Determine the (x, y) coordinate at the center of the cell enclosing the given text.  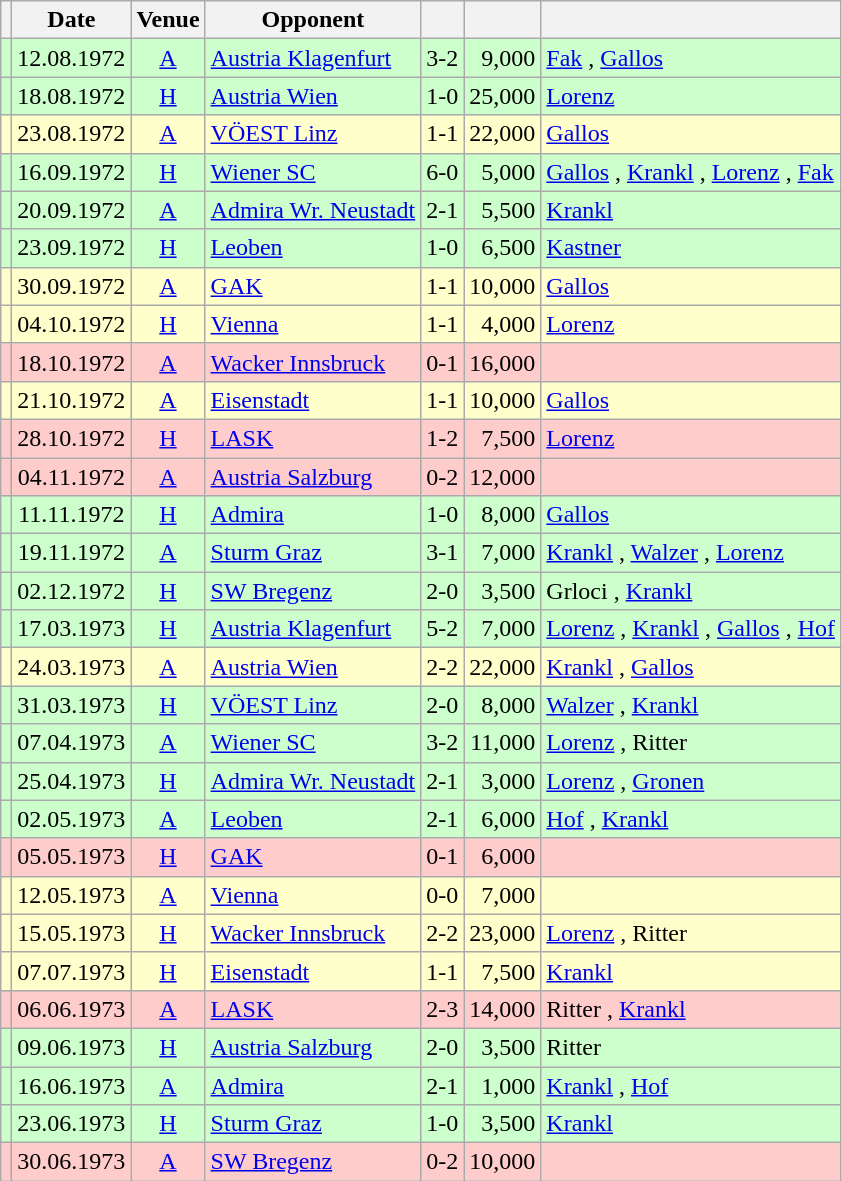
31.03.1973 (72, 705)
2-3 (442, 1009)
Lorenz , Krankl , Gallos , Hof (691, 629)
12.05.1973 (72, 895)
Fak , Gallos (691, 58)
04.10.1972 (72, 324)
17.03.1973 (72, 629)
5-2 (442, 629)
19.11.1972 (72, 553)
Lorenz , Gronen (691, 781)
20.09.1972 (72, 210)
11.11.1972 (72, 515)
23,000 (502, 933)
11,000 (502, 743)
3-1 (442, 553)
24.03.1973 (72, 667)
30.09.1972 (72, 286)
6,500 (502, 248)
4,000 (502, 324)
9,000 (502, 58)
23.06.1973 (72, 1124)
04.11.1972 (72, 477)
Krankl , Hof (691, 1085)
0-0 (442, 895)
1-2 (442, 438)
Kastner (691, 248)
Date (72, 20)
Opponent (313, 20)
Ritter (691, 1047)
14,000 (502, 1009)
30.06.1973 (72, 1162)
21.10.1972 (72, 400)
09.06.1973 (72, 1047)
16.06.1973 (72, 1085)
Walzer , Krankl (691, 705)
Krankl , Walzer , Lorenz (691, 553)
Venue (168, 20)
25.04.1973 (72, 781)
Ritter , Krankl (691, 1009)
05.05.1973 (72, 857)
23.08.1972 (72, 134)
6-0 (442, 172)
5,000 (502, 172)
12.08.1972 (72, 58)
07.04.1973 (72, 743)
Grloci , Krankl (691, 591)
15.05.1973 (72, 933)
23.09.1972 (72, 248)
3,000 (502, 781)
16,000 (502, 362)
12,000 (502, 477)
18.08.1972 (72, 96)
02.05.1973 (72, 819)
06.06.1973 (72, 1009)
Gallos , Krankl , Lorenz , Fak (691, 172)
Hof , Krankl (691, 819)
1,000 (502, 1085)
02.12.1972 (72, 591)
07.07.1973 (72, 971)
25,000 (502, 96)
18.10.1972 (72, 362)
16.09.1972 (72, 172)
28.10.1972 (72, 438)
Krankl , Gallos (691, 667)
5,500 (502, 210)
